Find where the given text appears and provide that cell's center as [X, Y] coordinate. 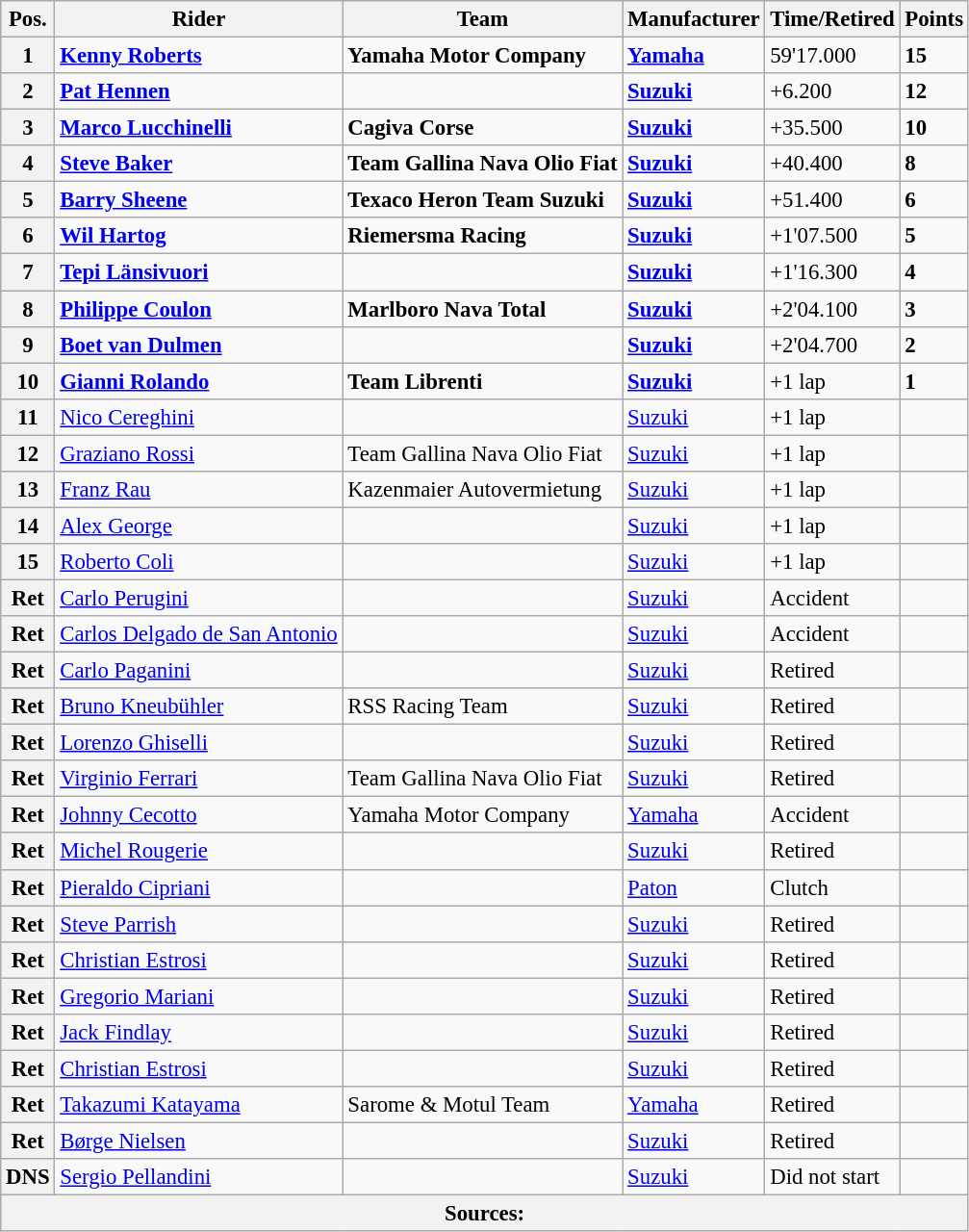
Alex George [198, 526]
Boet van Dulmen [198, 345]
Sergio Pellandini [198, 1177]
Roberto Coli [198, 562]
13 [28, 490]
9 [28, 345]
Virginio Ferrari [198, 779]
Wil Hartog [198, 236]
Bruno Kneubühler [198, 706]
Carlos Delgado de San Antonio [198, 634]
Team [483, 19]
+2'04.100 [832, 309]
Tepi Länsivuori [198, 272]
Kenny Roberts [198, 56]
Pat Hennen [198, 91]
Cagiva Corse [483, 128]
Sarome & Motul Team [483, 1105]
+51.400 [832, 200]
Pieraldo Cipriani [198, 887]
Jack Findlay [198, 1033]
Pos. [28, 19]
Philippe Coulon [198, 309]
Steve Baker [198, 164]
+40.400 [832, 164]
Gregorio Mariani [198, 996]
Gianni Rolando [198, 381]
Carlo Paganini [198, 671]
Michel Rougerie [198, 852]
Manufacturer [694, 19]
Did not start [832, 1177]
Marlboro Nava Total [483, 309]
Børge Nielsen [198, 1141]
Rider [198, 19]
Johnny Cecotto [198, 815]
Clutch [832, 887]
+2'04.700 [832, 345]
Nico Cereghini [198, 417]
+1'16.300 [832, 272]
RSS Racing Team [483, 706]
+1'07.500 [832, 236]
Barry Sheene [198, 200]
Team Librenti [483, 381]
Kazenmaier Autovermietung [483, 490]
Steve Parrish [198, 924]
Time/Retired [832, 19]
Takazumi Katayama [198, 1105]
Points [933, 19]
Riemersma Racing [483, 236]
Graziano Rossi [198, 453]
DNS [28, 1177]
14 [28, 526]
Carlo Perugini [198, 598]
7 [28, 272]
Franz Rau [198, 490]
Lorenzo Ghiselli [198, 743]
Marco Lucchinelli [198, 128]
Paton [694, 887]
Sources: [485, 1214]
11 [28, 417]
+35.500 [832, 128]
59'17.000 [832, 56]
Texaco Heron Team Suzuki [483, 200]
+6.200 [832, 91]
